For the text-containing cell, return its midpoint in [x, y] coordinate format. 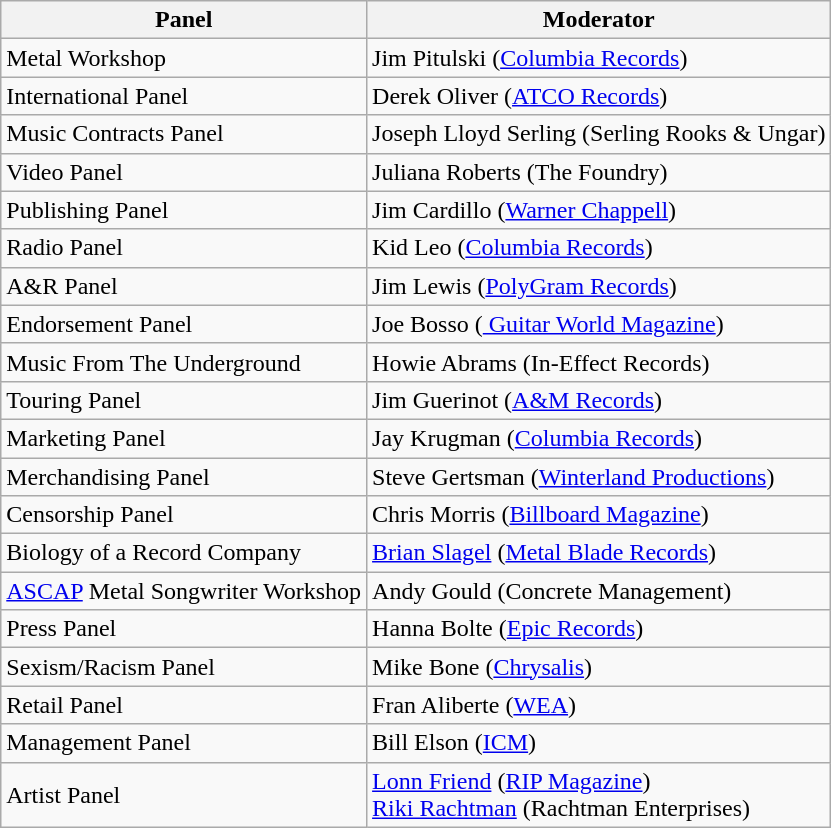
Joseph Lloyd Serling (Serling Rooks & Ungar) [599, 134]
Andy Gould (Concrete Management) [599, 591]
Marketing Panel [184, 438]
Moderator [599, 20]
Steve Gertsman (Winterland Productions) [599, 477]
Video Panel [184, 172]
Howie Abrams (In-Effect Records) [599, 362]
Derek Oliver (ATCO Records) [599, 96]
Jay Krugman (Columbia Records) [599, 438]
Brian Slagel (Metal Blade Records) [599, 553]
Music From The Underground [184, 362]
Metal Workshop [184, 58]
Panel [184, 20]
Management Panel [184, 743]
Lonn Friend (RIP Magazine)Riki Rachtman (Rachtman Enterprises) [599, 794]
Jim Lewis (PolyGram Records) [599, 286]
Hanna Bolte (Epic Records) [599, 629]
Touring Panel [184, 400]
Fran Aliberte (WEA) [599, 705]
Mike Bone (Chrysalis) [599, 667]
A&R Panel [184, 286]
Juliana Roberts (The Foundry) [599, 172]
ASCAP Metal Songwriter Workshop [184, 591]
Publishing Panel [184, 210]
Biology of a Record Company [184, 553]
Joe Bosso ( Guitar World Magazine) [599, 324]
Press Panel [184, 629]
Chris Morris (Billboard Magazine) [599, 515]
Endorsement Panel [184, 324]
Artist Panel [184, 794]
Merchandising Panel [184, 477]
Kid Leo (Columbia Records) [599, 248]
Radio Panel [184, 248]
International Panel [184, 96]
Music Contracts Panel [184, 134]
Censorship Panel [184, 515]
Retail Panel [184, 705]
Sexism/Racism Panel [184, 667]
Bill Elson (ICM) [599, 743]
Jim Guerinot (A&M Records) [599, 400]
Jim Pitulski (Columbia Records) [599, 58]
Jim Cardillo (Warner Chappell) [599, 210]
